Return [X, Y] of the center of cell containing provided text 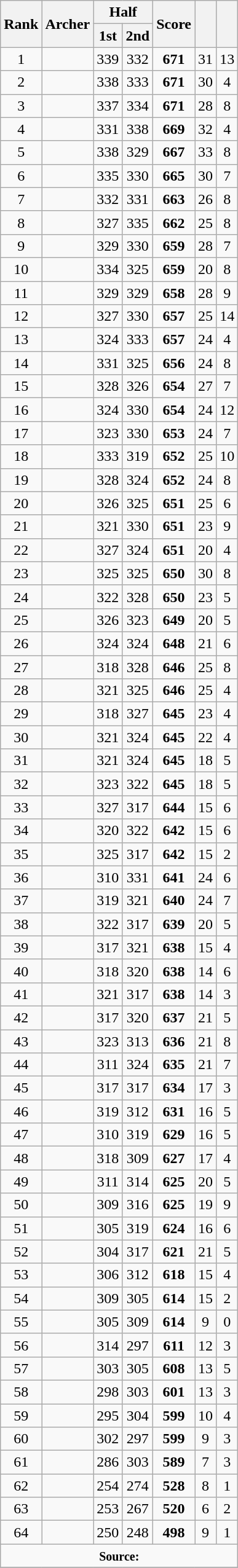
618 [174, 1275]
63 [21, 1509]
339 [108, 59]
51 [21, 1228]
641 [174, 877]
57 [21, 1368]
39 [21, 947]
528 [174, 1486]
45 [21, 1088]
624 [174, 1228]
640 [174, 901]
Archer [68, 24]
621 [174, 1252]
254 [108, 1486]
62 [21, 1486]
50 [21, 1205]
667 [174, 152]
636 [174, 1041]
40 [21, 971]
44 [21, 1065]
53 [21, 1275]
1st [108, 36]
2nd [138, 36]
38 [21, 924]
0 [228, 1322]
52 [21, 1252]
653 [174, 433]
60 [21, 1439]
47 [21, 1135]
37 [21, 901]
248 [138, 1532]
663 [174, 199]
298 [108, 1392]
637 [174, 1017]
Source: [119, 1556]
250 [108, 1532]
302 [108, 1439]
Rank [21, 24]
11 [21, 293]
274 [138, 1486]
56 [21, 1345]
656 [174, 363]
649 [174, 620]
286 [108, 1462]
634 [174, 1088]
43 [21, 1041]
608 [174, 1368]
34 [21, 831]
59 [21, 1415]
313 [138, 1041]
662 [174, 222]
48 [21, 1158]
648 [174, 643]
631 [174, 1111]
295 [108, 1415]
627 [174, 1158]
306 [108, 1275]
635 [174, 1065]
498 [174, 1532]
Score [174, 24]
29 [21, 714]
42 [21, 1017]
35 [21, 854]
253 [108, 1509]
267 [138, 1509]
644 [174, 807]
Half [123, 12]
611 [174, 1345]
46 [21, 1111]
36 [21, 877]
669 [174, 129]
601 [174, 1392]
49 [21, 1182]
58 [21, 1392]
639 [174, 924]
337 [108, 106]
54 [21, 1298]
520 [174, 1509]
589 [174, 1462]
55 [21, 1322]
61 [21, 1462]
665 [174, 176]
41 [21, 994]
64 [21, 1532]
629 [174, 1135]
316 [138, 1205]
658 [174, 293]
